Capture the cell that displays the provided text and extract its (X, Y) central coordinate. 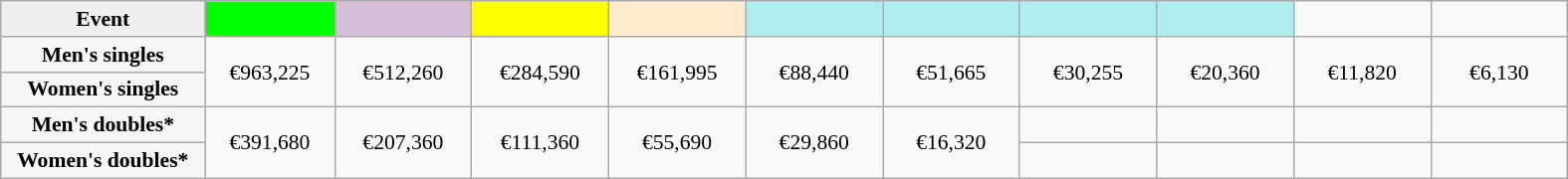
€207,360 (403, 143)
€11,820 (1362, 72)
€55,690 (677, 143)
Men's doubles* (104, 125)
€391,680 (270, 143)
€6,130 (1499, 72)
€161,995 (677, 72)
€111,360 (541, 143)
€30,255 (1088, 72)
Women's singles (104, 89)
€88,440 (814, 72)
Men's singles (104, 55)
Event (104, 19)
Women's doubles* (104, 161)
€29,860 (814, 143)
€963,225 (270, 72)
€20,360 (1226, 72)
€284,590 (541, 72)
€51,665 (951, 72)
€16,320 (951, 143)
€512,260 (403, 72)
